Extract the (x, y) coordinate from the center of the cell holding the provided text.  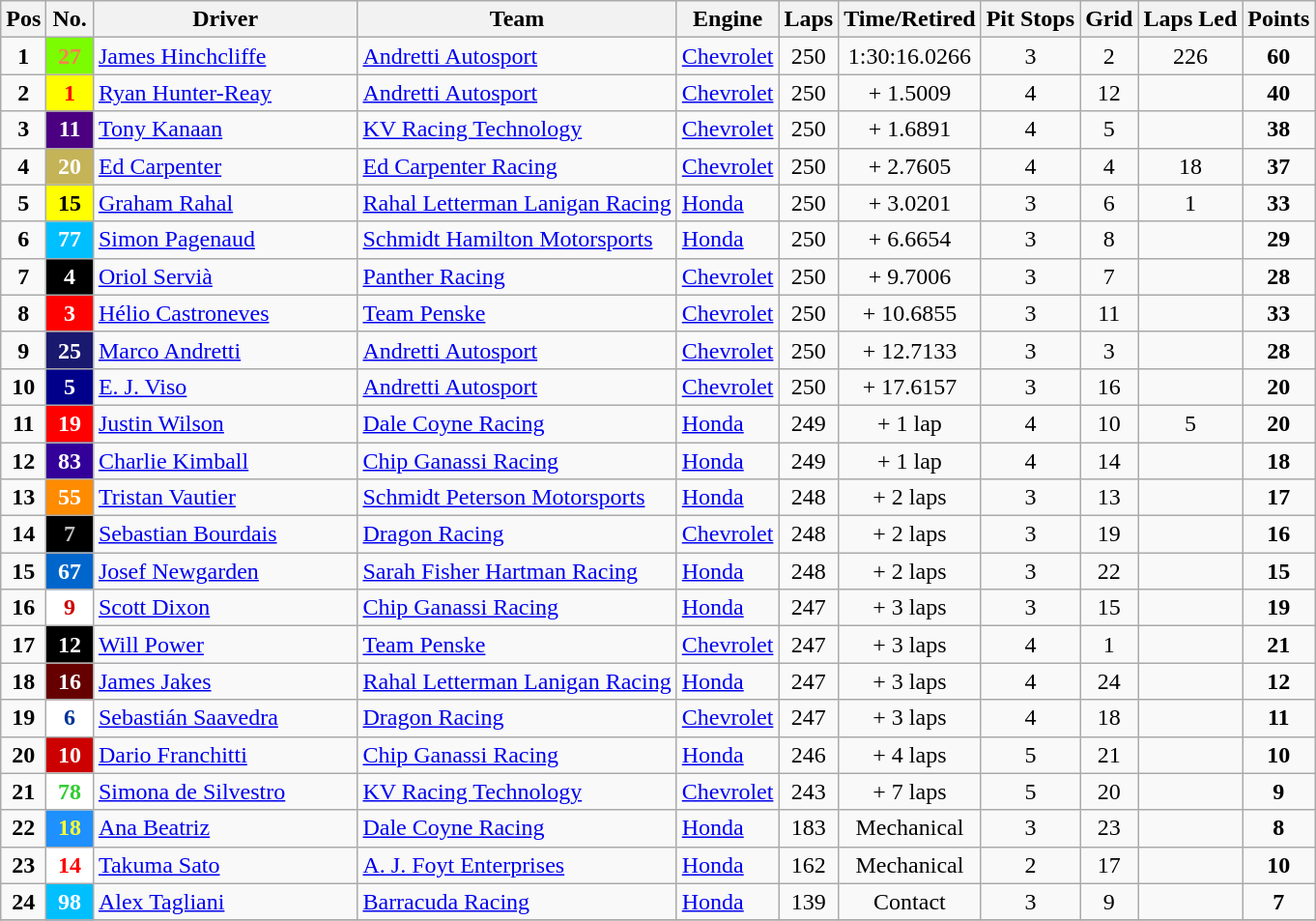
83 (70, 461)
Contact (910, 902)
139 (809, 902)
Tony Kanaan (225, 130)
Ryan Hunter-Reay (225, 93)
Pos (23, 19)
67 (70, 571)
Josef Newgarden (225, 571)
Justin Wilson (225, 423)
Simona de Silvestro (225, 791)
+ 7 laps (910, 791)
Engine (728, 19)
Pit Stops (1030, 19)
+ 17.6157 (910, 387)
+ 10.6855 (910, 313)
162 (809, 865)
+ 9.7006 (910, 276)
243 (809, 791)
+ 4 laps (910, 755)
Ed Carpenter Racing (517, 166)
+ 2.7605 (910, 166)
+ 6.6654 (910, 240)
40 (1279, 93)
38 (1279, 130)
Laps Led (1190, 19)
37 (1279, 166)
Ed Carpenter (225, 166)
Will Power (225, 645)
78 (70, 791)
29 (1279, 240)
Laps (809, 19)
Sarah Fisher Hartman Racing (517, 571)
Marco Andretti (225, 350)
Ana Beatriz (225, 828)
+ 1.5009 (910, 93)
+ 12.7133 (910, 350)
Charlie Kimball (225, 461)
Points (1279, 19)
James Hinchcliffe (225, 56)
E. J. Viso (225, 387)
Schmidt Hamilton Motorsports (517, 240)
Takuma Sato (225, 865)
183 (809, 828)
Team (517, 19)
77 (70, 240)
55 (70, 498)
Barracuda Racing (517, 902)
No. (70, 19)
98 (70, 902)
Schmidt Peterson Motorsports (517, 498)
+ 1.6891 (910, 130)
60 (1279, 56)
27 (70, 56)
Dario Franchitti (225, 755)
246 (809, 755)
Grid (1109, 19)
Sebastian Bourdais (225, 534)
Graham Rahal (225, 203)
Simon Pagenaud (225, 240)
+ 3.0201 (910, 203)
Driver (225, 19)
Oriol Servià (225, 276)
1:30:16.0266 (910, 56)
Time/Retired (910, 19)
226 (1190, 56)
Alex Tagliani (225, 902)
A. J. Foyt Enterprises (517, 865)
Panther Racing (517, 276)
Scott Dixon (225, 608)
Sebastián Saavedra (225, 718)
25 (70, 350)
Tristan Vautier (225, 498)
Hélio Castroneves (225, 313)
James Jakes (225, 681)
